Provide the [X, Y] coordinate of the cell's center where the given text is located.  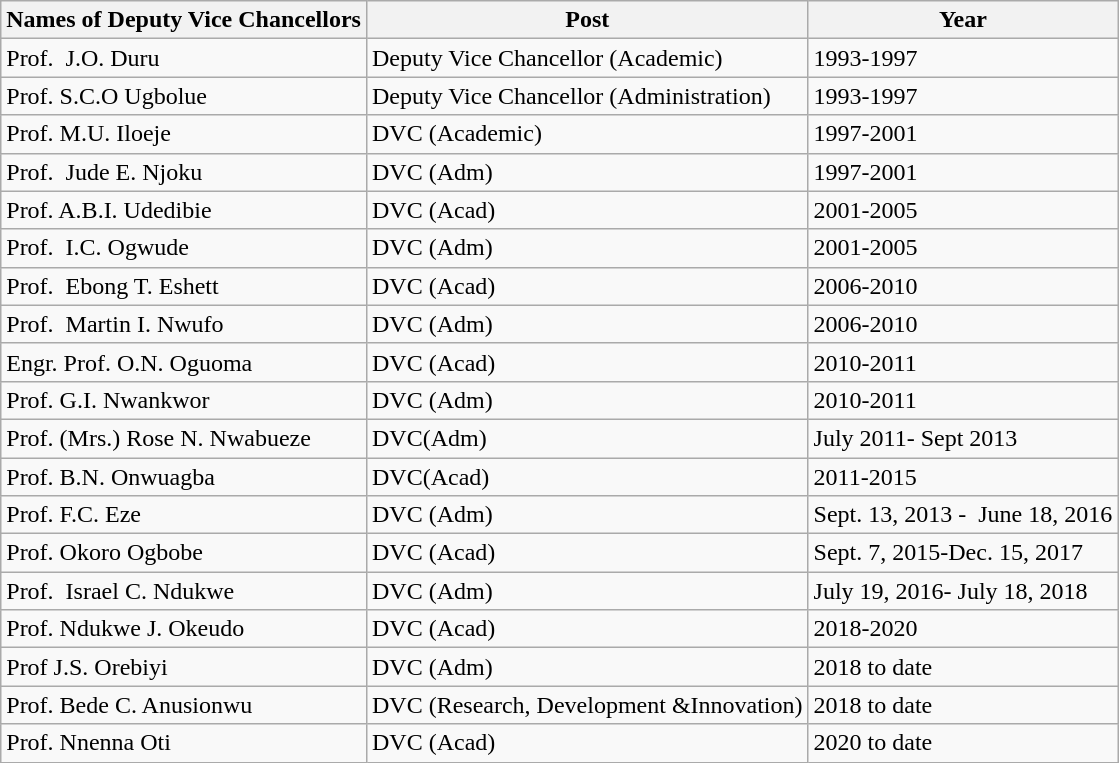
Prof J.S. Orebiyi [184, 667]
DVC (Academic) [587, 134]
Prof. Jude E. Njoku [184, 172]
Prof. G.I. Nwankwor [184, 400]
Prof. Bede C. Anusionwu [184, 705]
Prof. Martin I. Nwufo [184, 324]
2011-2015 [963, 477]
DVC(Adm) [587, 438]
Names of Deputy Vice Chancellors [184, 20]
Sept. 7, 2015-Dec. 15, 2017 [963, 553]
July 2011- Sept 2013 [963, 438]
DVC(Acad) [587, 477]
Post [587, 20]
Prof. S.C.O Ugbolue [184, 96]
Prof. Nnenna Oti [184, 743]
Prof. (Mrs.) Rose N. Nwabueze [184, 438]
Prof. J.O. Duru [184, 58]
July 19, 2016- July 18, 2018 [963, 591]
DVC (Research, Development &Innovation) [587, 705]
Prof. M.U. Iloeje [184, 134]
Prof. Israel C. Ndukwe [184, 591]
2018-2020 [963, 629]
Prof. F.C. Eze [184, 515]
Prof. I.C. Ogwude [184, 248]
Deputy Vice Chancellor (Academic) [587, 58]
Prof. Okoro Ogbobe [184, 553]
Sept. 13, 2013 - June 18, 2016 [963, 515]
Deputy Vice Chancellor (Administration) [587, 96]
2020 to date [963, 743]
Prof. A.B.I. Udedibie [184, 210]
Prof. Ebong T. Eshett [184, 286]
Prof. B.N. Onwuagba [184, 477]
Year [963, 20]
Engr. Prof. O.N. Oguoma [184, 362]
Prof. Ndukwe J. Okeudo [184, 629]
